Find where the given text appears and provide that cell's center as [X, Y] coordinate. 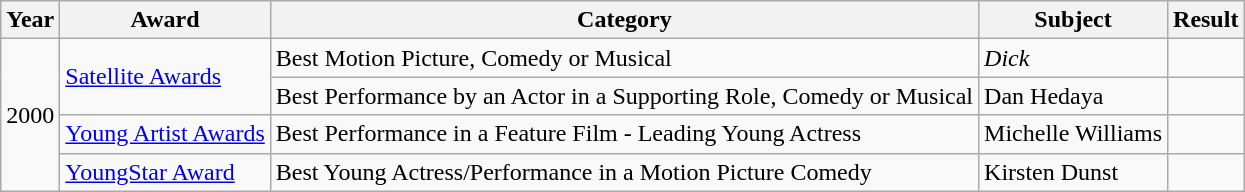
Kirsten Dunst [1074, 172]
Michelle Williams [1074, 134]
Best Performance in a Feature Film - Leading Young Actress [624, 134]
Satellite Awards [165, 77]
Year [30, 20]
Best Young Actress/Performance in a Motion Picture Comedy [624, 172]
Young Artist Awards [165, 134]
Best Motion Picture, Comedy or Musical [624, 58]
Result [1206, 20]
Award [165, 20]
Best Performance by an Actor in a Supporting Role, Comedy or Musical [624, 96]
Dan Hedaya [1074, 96]
2000 [30, 115]
Category [624, 20]
Dick [1074, 58]
YoungStar Award [165, 172]
Subject [1074, 20]
